Find where the given text appears and provide that cell's center as (x, y) coordinate. 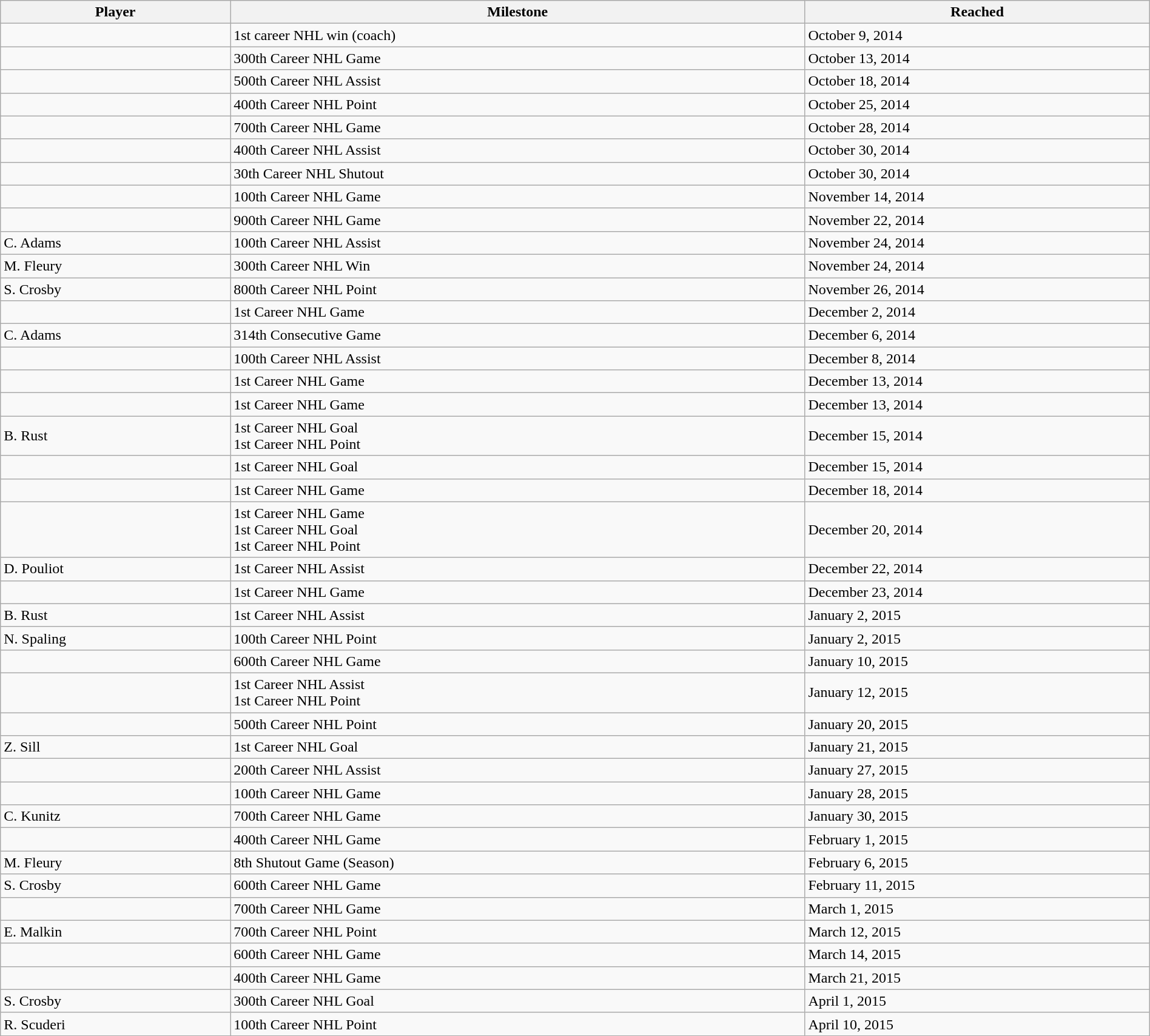
October 18, 2014 (977, 81)
November 26, 2014 (977, 289)
October 13, 2014 (977, 58)
700th Career NHL Point (518, 932)
October 9, 2014 (977, 35)
1st career NHL win (coach) (518, 35)
March 14, 2015 (977, 955)
January 10, 2015 (977, 661)
December 2, 2014 (977, 312)
800th Career NHL Point (518, 289)
500th Career NHL Point (518, 724)
January 28, 2015 (977, 793)
Z. Sill (115, 747)
1st Career NHL Goal1st Career NHL Point (518, 436)
November 14, 2014 (977, 197)
February 11, 2015 (977, 886)
December 20, 2014 (977, 530)
April 1, 2015 (977, 1001)
February 1, 2015 (977, 839)
1st Career NHL Assist1st Career NHL Point (518, 693)
January 30, 2015 (977, 816)
400th Career NHL Assist (518, 150)
300th Career NHL Game (518, 58)
January 20, 2015 (977, 724)
900th Career NHL Game (518, 220)
February 6, 2015 (977, 863)
October 28, 2014 (977, 127)
January 21, 2015 (977, 747)
R. Scuderi (115, 1024)
October 25, 2014 (977, 104)
400th Career NHL Point (518, 104)
D. Pouliot (115, 569)
300th Career NHL Win (518, 266)
314th Consecutive Game (518, 335)
Reached (977, 12)
December 18, 2014 (977, 490)
April 10, 2015 (977, 1024)
March 1, 2015 (977, 909)
8th Shutout Game (Season) (518, 863)
December 6, 2014 (977, 335)
300th Career NHL Goal (518, 1001)
N. Spaling (115, 638)
30th Career NHL Shutout (518, 173)
E. Malkin (115, 932)
March 12, 2015 (977, 932)
January 12, 2015 (977, 693)
January 27, 2015 (977, 770)
C. Kunitz (115, 816)
Player (115, 12)
200th Career NHL Assist (518, 770)
500th Career NHL Assist (518, 81)
1st Career NHL Game1st Career NHL Goal1st Career NHL Point (518, 530)
Milestone (518, 12)
December 22, 2014 (977, 569)
December 8, 2014 (977, 358)
March 21, 2015 (977, 978)
December 23, 2014 (977, 592)
November 22, 2014 (977, 220)
